Find where the given text appears and provide that cell's center as [X, Y] coordinate. 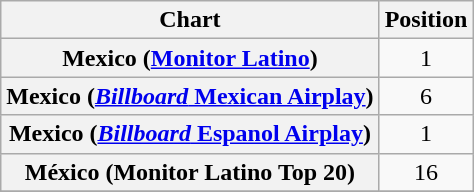
6 [426, 96]
Mexico (Monitor Latino) [190, 58]
Mexico (Billboard Mexican Airplay) [190, 96]
Chart [190, 20]
México (Monitor Latino Top 20) [190, 172]
Position [426, 20]
Mexico (Billboard Espanol Airplay) [190, 134]
16 [426, 172]
